Find where the given text appears and provide that cell's center as [X, Y] coordinate. 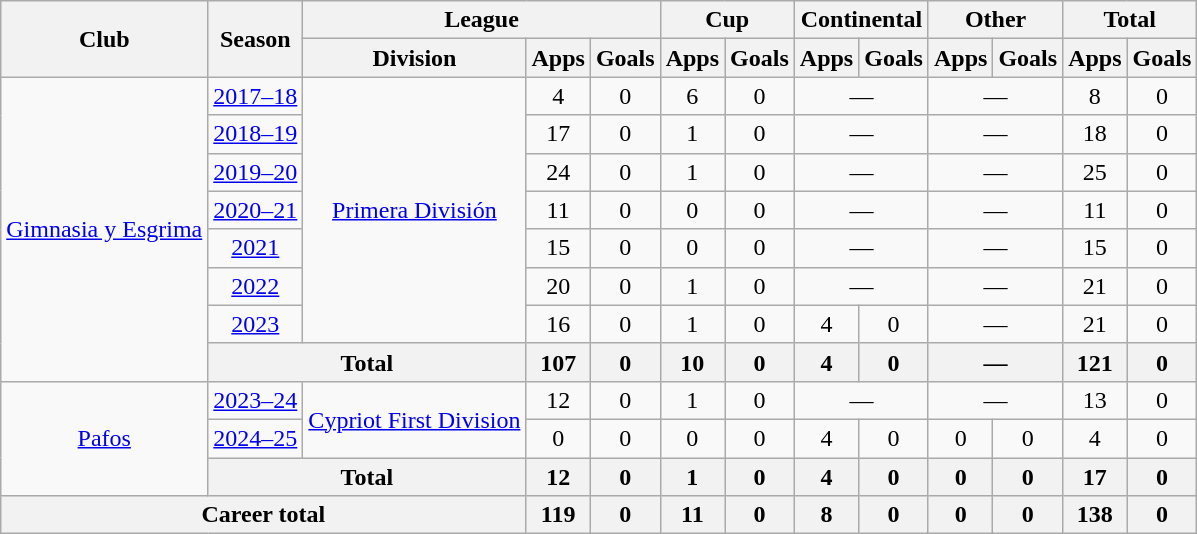
2023 [256, 324]
10 [692, 362]
Gimnasia y Esgrima [104, 229]
16 [558, 324]
Other [995, 20]
Cypriot First Division [414, 419]
2018–19 [256, 134]
2017–18 [256, 96]
2024–25 [256, 438]
25 [1095, 172]
24 [558, 172]
Pafos [104, 438]
6 [692, 96]
2022 [256, 286]
2021 [256, 248]
2019–20 [256, 172]
119 [558, 515]
2020–21 [256, 210]
2023–24 [256, 400]
20 [558, 286]
18 [1095, 134]
League [482, 20]
Cup [727, 20]
Primera División [414, 210]
Continental [861, 20]
13 [1095, 400]
121 [1095, 362]
107 [558, 362]
Career total [264, 515]
Season [256, 39]
Division [414, 58]
138 [1095, 515]
Club [104, 39]
